Capture the cell that displays the provided text and extract its [X, Y] central coordinate. 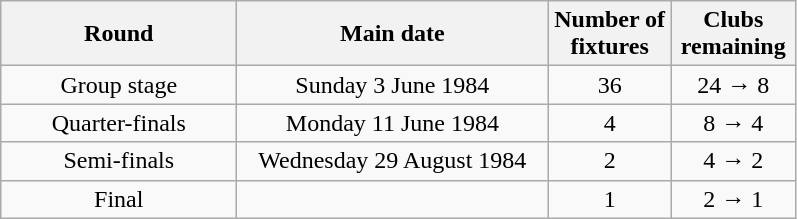
4 [610, 123]
Monday 11 June 1984 [392, 123]
Quarter-finals [119, 123]
Group stage [119, 85]
Sunday 3 June 1984 [392, 85]
2 [610, 161]
Clubs remaining [733, 34]
2 → 1 [733, 199]
Semi-finals [119, 161]
Main date [392, 34]
Final [119, 199]
Wednesday 29 August 1984 [392, 161]
4 → 2 [733, 161]
Number of fixtures [610, 34]
24 → 8 [733, 85]
1 [610, 199]
Round [119, 34]
36 [610, 85]
8 → 4 [733, 123]
